Find where the given text appears and provide that cell's center as [x, y] coordinate. 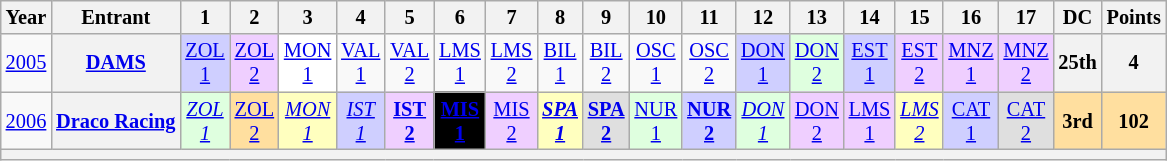
7 [512, 17]
DC [1077, 17]
3 [308, 17]
Year [26, 17]
SPA1 [560, 121]
NUR2 [709, 121]
EST1 [870, 63]
IST2 [410, 121]
Points [1134, 17]
VAL1 [360, 63]
2006 [26, 121]
9 [606, 17]
BIL1 [560, 63]
16 [970, 17]
SPA2 [606, 121]
VAL2 [410, 63]
5 [410, 17]
2005 [26, 63]
102 [1134, 121]
CAT1 [970, 121]
IST1 [360, 121]
10 [656, 17]
1 [204, 17]
17 [1026, 17]
MIS2 [512, 121]
11 [709, 17]
8 [560, 17]
15 [919, 17]
Draco Racing [116, 121]
3rd [1077, 121]
OSC2 [709, 63]
DAMS [116, 63]
2 [254, 17]
14 [870, 17]
MNZ1 [970, 63]
NUR1 [656, 121]
13 [817, 17]
MNZ2 [1026, 63]
6 [460, 17]
CAT2 [1026, 121]
OSC1 [656, 63]
12 [763, 17]
EST2 [919, 63]
BIL2 [606, 63]
25th [1077, 63]
MIS1 [460, 121]
Entrant [116, 17]
